Pinpoint the cell where the given text exists, returning its (X, Y) midpoint coordinate. 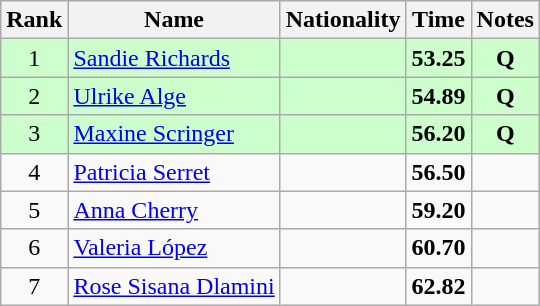
1 (34, 58)
4 (34, 172)
3 (34, 134)
6 (34, 248)
53.25 (438, 58)
59.20 (438, 210)
Sandie Richards (174, 58)
60.70 (438, 248)
Name (174, 20)
2 (34, 96)
54.89 (438, 96)
Rose Sisana Dlamini (174, 286)
Maxine Scringer (174, 134)
5 (34, 210)
Nationality (343, 20)
56.50 (438, 172)
Ulrike Alge (174, 96)
Time (438, 20)
Patricia Serret (174, 172)
56.20 (438, 134)
62.82 (438, 286)
7 (34, 286)
Anna Cherry (174, 210)
Notes (505, 20)
Valeria López (174, 248)
Rank (34, 20)
